Pinpoint the cell where the given text exists, returning its [X, Y] midpoint coordinate. 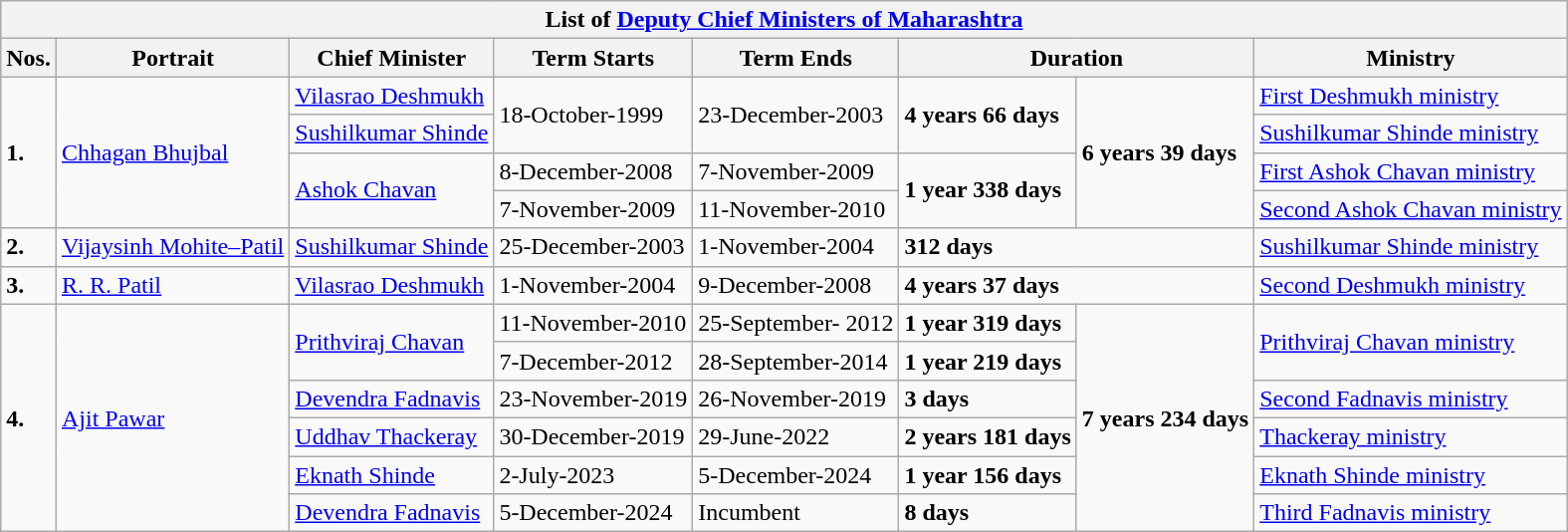
First Deshmukh ministry [1411, 96]
Third Fadnavis ministry [1411, 513]
1 year 338 days [988, 190]
Duration [1077, 58]
1 year 156 days [988, 475]
2-July-2023 [593, 475]
Ministry [1411, 58]
Thackeray ministry [1411, 436]
Second Deshmukh ministry [1411, 285]
Chhagan Bhujbal [172, 152]
4 years 37 days [1077, 285]
9-December-2008 [796, 285]
Term Ends [796, 58]
Eknath Shinde [392, 475]
2. [29, 247]
Term Starts [593, 58]
Incumbent [796, 513]
Prithviraj Chavan [392, 342]
6 years 39 days [1165, 152]
Second Ashok Chavan ministry [1411, 209]
23-December-2003 [796, 115]
1 year 319 days [988, 323]
30-December-2019 [593, 436]
3. [29, 285]
3 days [988, 399]
Uddhav Thackeray [392, 436]
4 years 66 days [988, 115]
8-December-2008 [593, 171]
Chief Minister [392, 58]
25-September- 2012 [796, 323]
Nos. [29, 58]
25-December-2003 [593, 247]
1. [29, 152]
4. [29, 417]
Eknath Shinde ministry [1411, 475]
List of Deputy Chief Ministers of Maharashtra [784, 20]
2 years 181 days [988, 436]
7 years 234 days [1165, 417]
8 days [988, 513]
Second Fadnavis ministry [1411, 399]
First Ashok Chavan ministry [1411, 171]
23-November-2019 [593, 399]
7-December-2012 [593, 361]
Ashok Chavan [392, 190]
29-June-2022 [796, 436]
Portrait [172, 58]
28-September-2014 [796, 361]
1 year 219 days [988, 361]
26-November-2019 [796, 399]
R. R. Patil [172, 285]
Prithviraj Chavan ministry [1411, 342]
312 days [1077, 247]
18-October-1999 [593, 115]
Vijaysinh Mohite–Patil [172, 247]
Ajit Pawar [172, 417]
